Pinpoint the cell where the given text exists, returning its [x, y] midpoint coordinate. 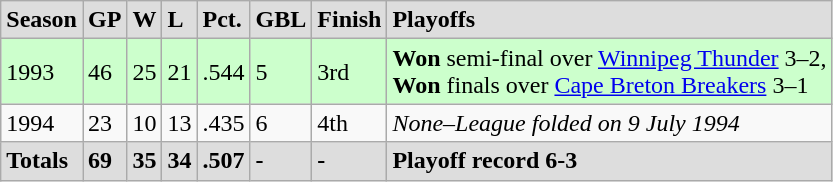
23 [104, 123]
.544 [224, 72]
None–League folded on 9 July 1994 [610, 123]
.435 [224, 123]
35 [144, 161]
6 [281, 123]
4th [350, 123]
34 [180, 161]
13 [180, 123]
46 [104, 72]
L [180, 20]
5 [281, 72]
Playoff record 6-3 [610, 161]
3rd [350, 72]
.507 [224, 161]
10 [144, 123]
25 [144, 72]
W [144, 20]
Won semi-final over Winnipeg Thunder 3–2,Won finals over Cape Breton Breakers 3–1 [610, 72]
69 [104, 161]
21 [180, 72]
Pct. [224, 20]
1994 [42, 123]
Totals [42, 161]
GP [104, 20]
Finish [350, 20]
Season [42, 20]
GBL [281, 20]
1993 [42, 72]
Playoffs [610, 20]
